Return [x, y] of the center of cell containing provided text 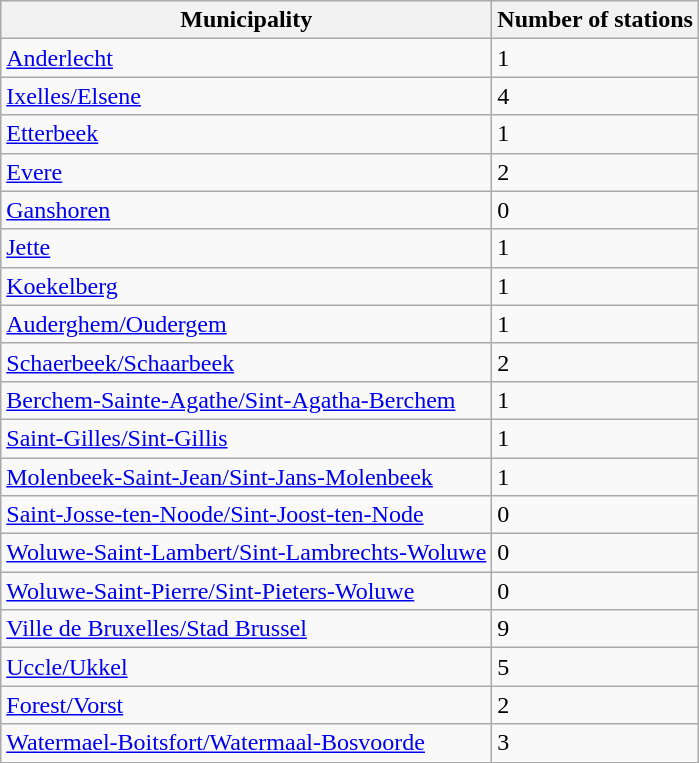
Municipality [246, 20]
Saint-Gilles/Sint-Gillis [246, 438]
Auderghem/Oudergem [246, 324]
Number of stations [596, 20]
Molenbeek-Saint-Jean/Sint-Jans-Molenbeek [246, 477]
Anderlecht [246, 58]
Koekelberg [246, 286]
Berchem-Sainte-Agathe/Sint-Agatha-Berchem [246, 400]
4 [596, 96]
Ganshoren [246, 210]
Ville de Bruxelles/Stad Brussel [246, 629]
Woluwe-Saint-Lambert/Sint-Lambrechts-Woluwe [246, 553]
Etterbeek [246, 134]
Saint-Josse-ten-Noode/Sint-Joost-ten-Node [246, 515]
Watermael-Boitsfort/Watermaal-Bosvoorde [246, 743]
Forest/Vorst [246, 705]
Jette [246, 248]
5 [596, 667]
3 [596, 743]
Evere [246, 172]
Ixelles/Elsene [246, 96]
9 [596, 629]
Schaerbeek/Schaarbeek [246, 362]
Uccle/Ukkel [246, 667]
Woluwe-Saint-Pierre/Sint-Pieters-Woluwe [246, 591]
